Pinpoint the cell where the given text exists, returning its (X, Y) midpoint coordinate. 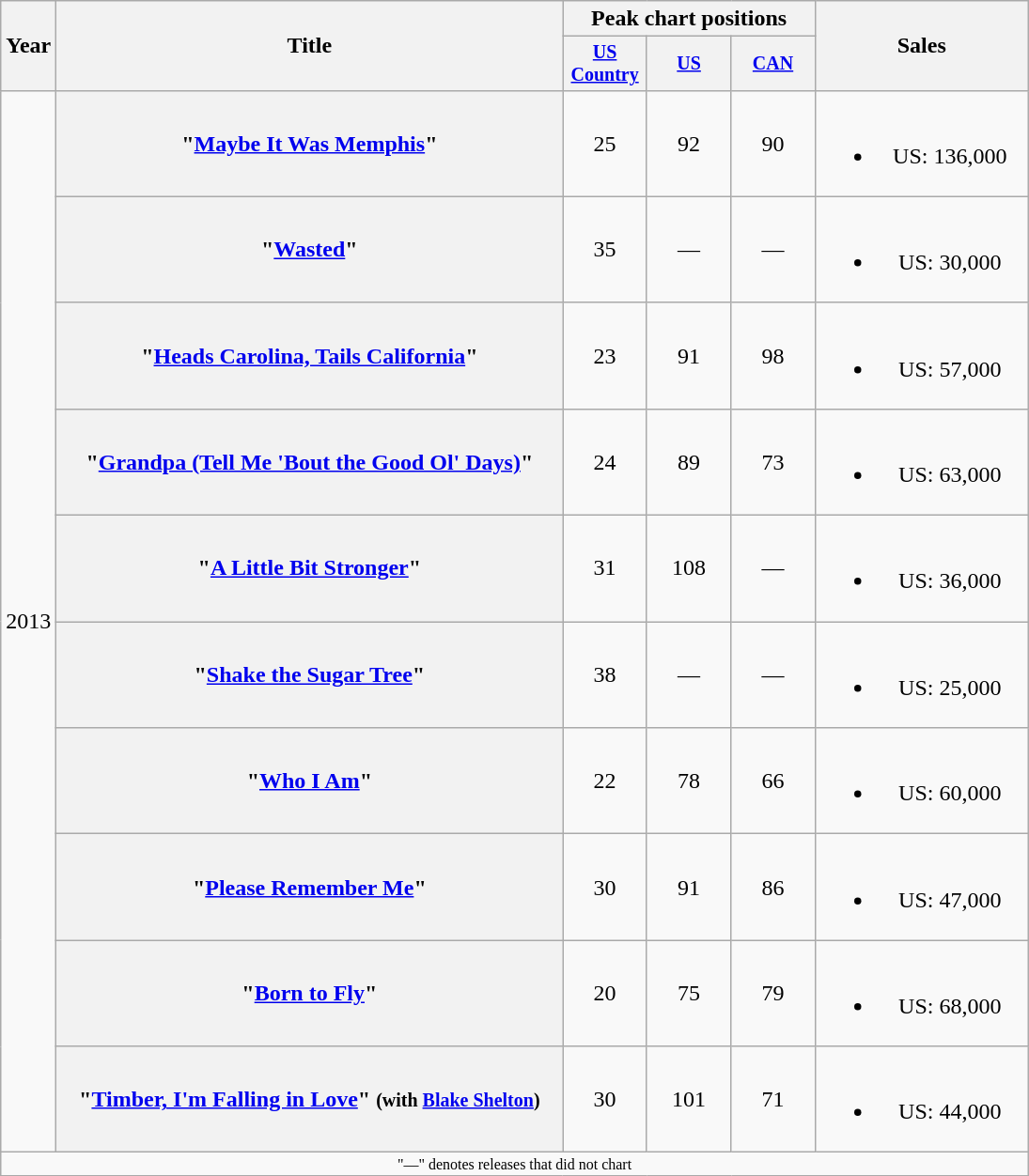
108 (688, 569)
US: 44,000 (921, 1099)
75 (688, 994)
"—" denotes releases that did not chart (515, 1164)
66 (772, 781)
US: 57,000 (921, 355)
"Wasted" (310, 250)
US: 47,000 (921, 887)
US: 63,000 (921, 462)
US: 68,000 (921, 994)
98 (772, 355)
US: 136,000 (921, 143)
2013 (28, 622)
US: 25,000 (921, 674)
"Maybe It Was Memphis" (310, 143)
86 (772, 887)
CAN (772, 64)
35 (605, 250)
73 (772, 462)
101 (688, 1099)
Sales (921, 46)
"Shake the Sugar Tree" (310, 674)
"Grandpa (Tell Me 'Bout the Good Ol' Days)" (310, 462)
US Country (605, 64)
"Born to Fly" (310, 994)
Title (310, 46)
31 (605, 569)
22 (605, 781)
"A Little Bit Stronger" (310, 569)
"Who I Am" (310, 781)
US: 36,000 (921, 569)
US: 30,000 (921, 250)
79 (772, 994)
25 (605, 143)
38 (605, 674)
78 (688, 781)
71 (772, 1099)
US (688, 64)
24 (605, 462)
"Timber, I'm Falling in Love" (with Blake Shelton) (310, 1099)
Peak chart positions (689, 19)
20 (605, 994)
90 (772, 143)
92 (688, 143)
Year (28, 46)
"Please Remember Me" (310, 887)
89 (688, 462)
"Heads Carolina, Tails California" (310, 355)
23 (605, 355)
US: 60,000 (921, 781)
